Identify which cell holds the provided text, then report its (x, y) central coordinate. 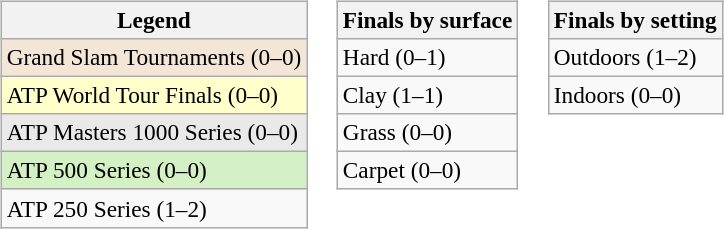
Grass (0–0) (427, 133)
Hard (0–1) (427, 57)
Clay (1–1) (427, 95)
Legend (154, 20)
Finals by setting (635, 20)
Outdoors (1–2) (635, 57)
Indoors (0–0) (635, 95)
Grand Slam Tournaments (0–0) (154, 57)
ATP Masters 1000 Series (0–0) (154, 133)
Carpet (0–0) (427, 171)
ATP 500 Series (0–0) (154, 171)
ATP World Tour Finals (0–0) (154, 95)
Finals by surface (427, 20)
ATP 250 Series (1–2) (154, 208)
